Provide the [x, y] coordinate of the cell's center where the given text is located.  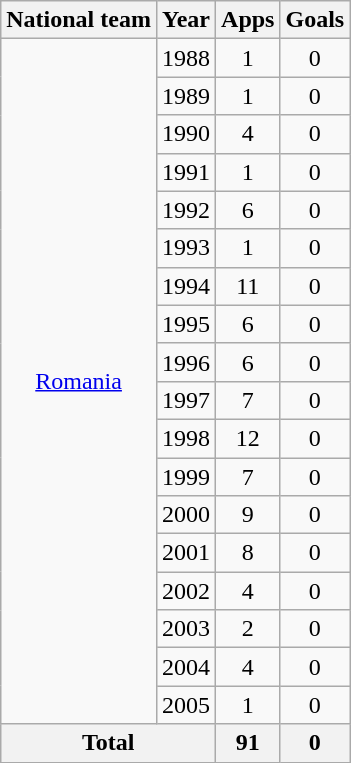
1999 [186, 477]
Romania [79, 382]
2000 [186, 515]
2003 [186, 629]
2 [248, 629]
12 [248, 438]
2002 [186, 591]
2001 [186, 553]
8 [248, 553]
Apps [248, 20]
1990 [186, 134]
2005 [186, 705]
1996 [186, 362]
1989 [186, 96]
11 [248, 286]
1992 [186, 210]
1991 [186, 172]
Year [186, 20]
1998 [186, 438]
1995 [186, 324]
91 [248, 743]
1994 [186, 286]
2004 [186, 667]
1993 [186, 248]
Total [108, 743]
National team [79, 20]
1988 [186, 58]
Goals [315, 20]
9 [248, 515]
1997 [186, 400]
